Extract the (X, Y) coordinate from the center of the cell holding the provided text.  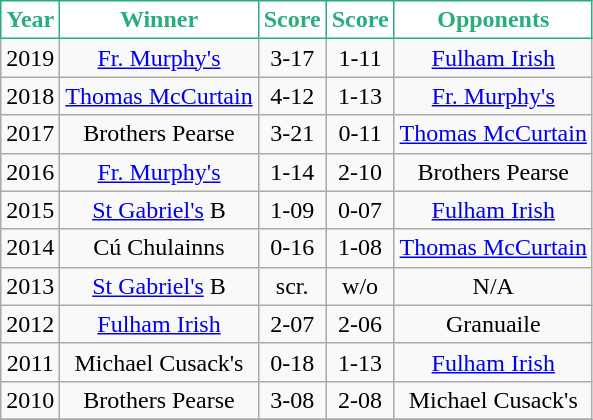
2014 (30, 248)
2018 (30, 96)
2011 (30, 362)
2019 (30, 58)
1-08 (360, 248)
w/o (360, 286)
1-11 (360, 58)
4-12 (292, 96)
2-06 (360, 324)
Opponents (493, 20)
Winner (159, 20)
2-10 (360, 172)
2-07 (292, 324)
2016 (30, 172)
2012 (30, 324)
N/A (493, 286)
2017 (30, 134)
2010 (30, 400)
2-08 (360, 400)
0-11 (360, 134)
Year (30, 20)
2015 (30, 210)
3-21 (292, 134)
Cú Chulainns (159, 248)
Granuaile (493, 324)
scr. (292, 286)
3-17 (292, 58)
0-07 (360, 210)
1-09 (292, 210)
3-08 (292, 400)
0-16 (292, 248)
1-14 (292, 172)
0-18 (292, 362)
2013 (30, 286)
